Return the (x, y) coordinate for the center point of the cell that contains the specified text.  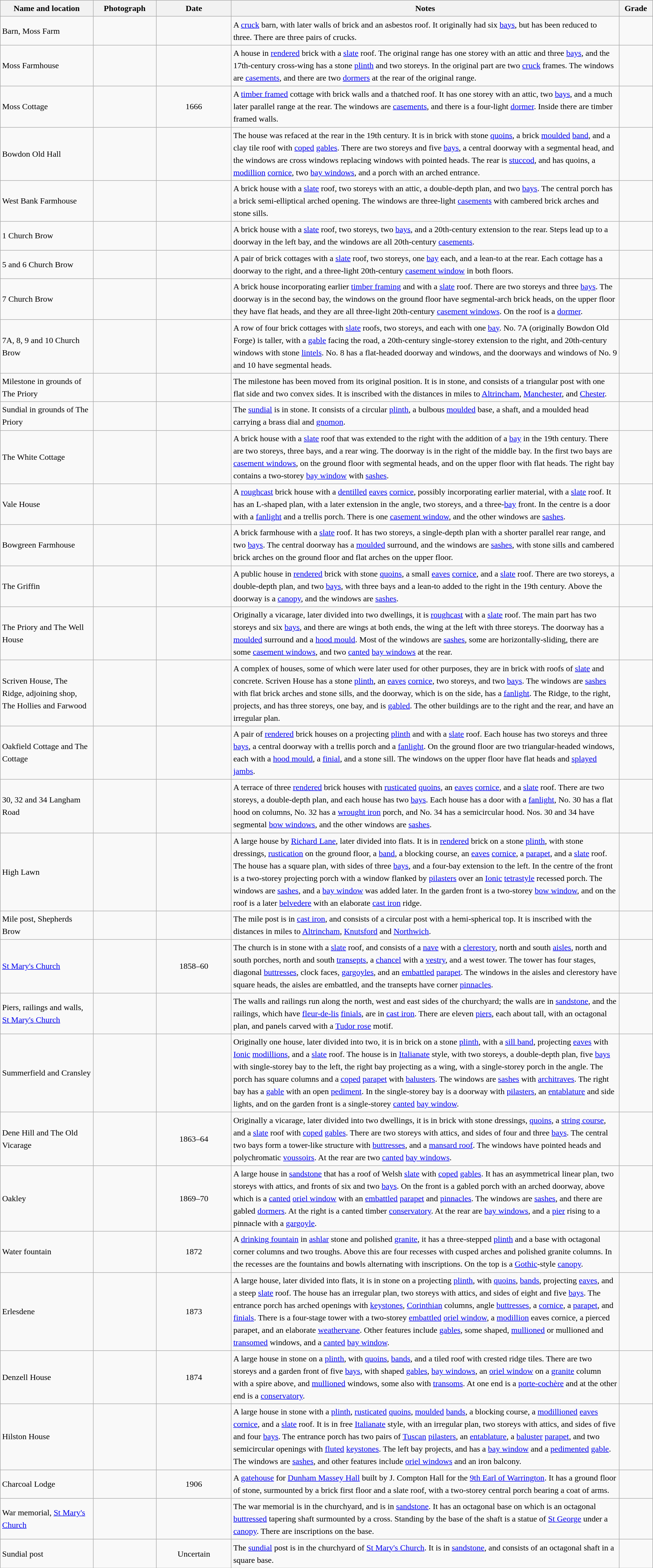
7A, 8, 9 and 10 Church Brow (47, 346)
Summerfield and Cransley (47, 1073)
Date (194, 8)
Erlesdene (47, 1311)
The Griffin (47, 586)
Charcoal Lodge (47, 1484)
Notes (425, 8)
Bowgreen Farmhouse (47, 546)
5 and 6 Church Brow (47, 264)
The White Cottage (47, 457)
Barn, Moss Farm (47, 31)
The Priory and The Well House (47, 634)
Scriven House, The Ridge, adjoining shop, The Hollies and Farwood (47, 693)
1666 (194, 107)
1863–64 (194, 1139)
West Bank Farmhouse (47, 201)
St Mary's Church (47, 966)
1906 (194, 1484)
High Lawn (47, 872)
Uncertain (194, 1554)
Dene Hill and The Old Vicarage (47, 1139)
The sundial post is in the churchyard of St Mary's Church. It is in sandstone, and consists of an octagonal shaft in a square base. (425, 1554)
Piers, railings and walls,St Mary's Church (47, 1013)
Milestone in grounds of The Priory (47, 387)
Moss Farmhouse (47, 65)
1873 (194, 1311)
Sundial in grounds of The Priory (47, 416)
1869–70 (194, 1198)
Moss Cottage (47, 107)
1872 (194, 1252)
Name and location (47, 8)
Vale House (47, 504)
The sundial is in stone. It consists of a circular plinth, a bulbous moulded base, a shaft, and a moulded head carrying a brass dial and gnomon. (425, 416)
Oakfield Cottage and The Cottage (47, 753)
War memorial, St Mary's Church (47, 1519)
Bowdon Old Hall (47, 154)
Denzell House (47, 1378)
Mile post, Shepherds Brow (47, 925)
1858–60 (194, 966)
7 Church Brow (47, 299)
1 Church Brow (47, 236)
1874 (194, 1378)
30, 32 and 34 Langham Road (47, 806)
Photograph (125, 8)
Oakley (47, 1198)
Water fountain (47, 1252)
Sundial post (47, 1554)
Grade (636, 8)
Hilston House (47, 1437)
